Locate the cell with the specified text and output its (x, y) center coordinate. 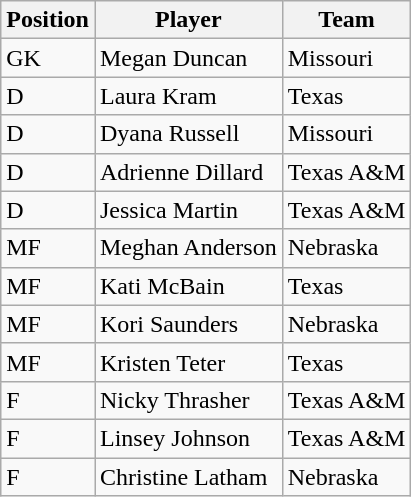
Team (346, 20)
Kori Saunders (188, 324)
Jessica Martin (188, 210)
GK (48, 58)
Nicky Thrasher (188, 400)
Adrienne Dillard (188, 172)
Player (188, 20)
Kristen Teter (188, 362)
Dyana Russell (188, 134)
Kati McBain (188, 286)
Position (48, 20)
Linsey Johnson (188, 438)
Laura Kram (188, 96)
Christine Latham (188, 477)
Megan Duncan (188, 58)
Meghan Anderson (188, 248)
